Find where the given text appears and provide that cell's center as [x, y] coordinate. 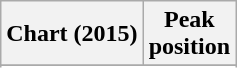
Peakposition [189, 34]
Chart (2015) [72, 34]
